Return the (X, Y) coordinate for the center point of the cell that contains the specified text.  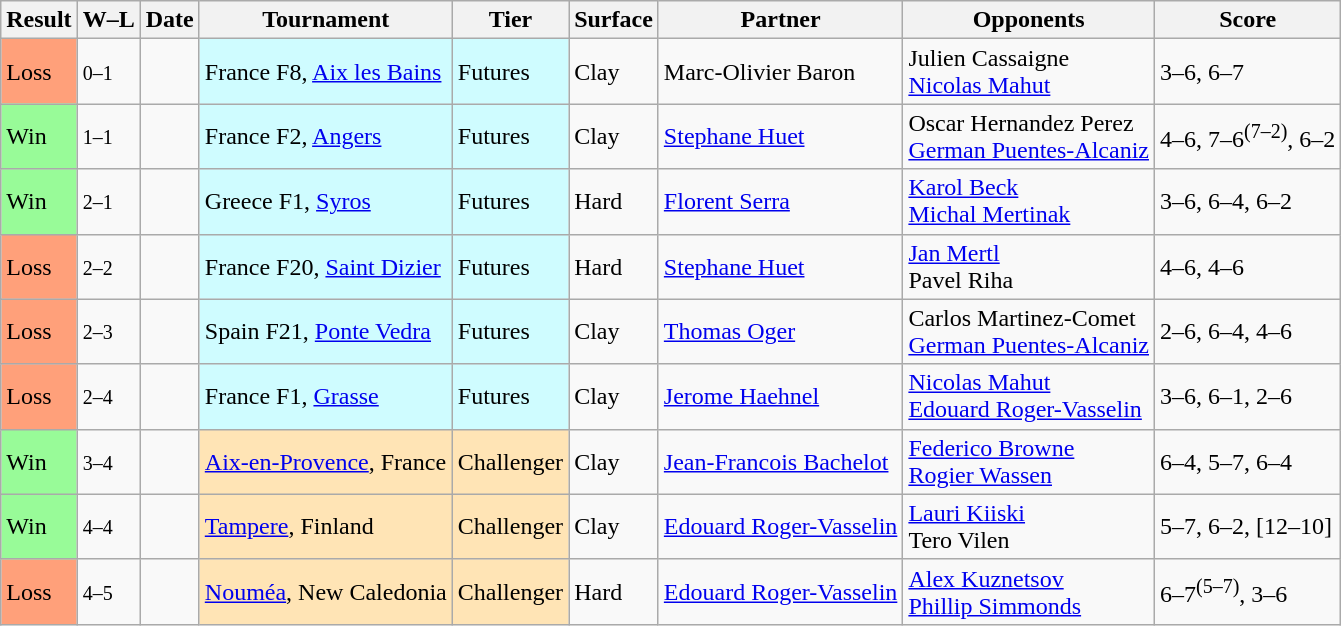
2–4 (108, 396)
W–L (108, 20)
Nicolas Mahut Edouard Roger-Vasselin (1029, 396)
Jerome Haehnel (780, 396)
Partner (780, 20)
4–5 (108, 592)
6–4, 5–7, 6–4 (1248, 462)
2–1 (108, 202)
Result (39, 20)
France F8, Aix les Bains (326, 72)
Surface (614, 20)
Aix-en-Provence, France (326, 462)
Carlos Martinez-Comet German Puentes-Alcaniz (1029, 332)
Oscar Hernandez Perez German Puentes-Alcaniz (1029, 136)
3–6, 6–4, 6–2 (1248, 202)
4–6, 4–6 (1248, 266)
Florent Serra (780, 202)
Alex Kuznetsov Phillip Simmonds (1029, 592)
Julien Cassaigne Nicolas Mahut (1029, 72)
Lauri Kiiski Tero Vilen (1029, 526)
Spain F21, Ponte Vedra (326, 332)
3–6, 6–1, 2–6 (1248, 396)
4–4 (108, 526)
5–7, 6–2, [12–10] (1248, 526)
0–1 (108, 72)
France F2, Angers (326, 136)
Tampere, Finland (326, 526)
Score (1248, 20)
France F1, Grasse (326, 396)
6–7(5–7), 3–6 (1248, 592)
France F20, Saint Dizier (326, 266)
Federico Browne Rogier Wassen (1029, 462)
4–6, 7–6(7–2), 6–2 (1248, 136)
Date (170, 20)
Marc-Olivier Baron (780, 72)
3–6, 6–7 (1248, 72)
Tournament (326, 20)
Nouméa, New Caledonia (326, 592)
Greece F1, Syros (326, 202)
Tier (510, 20)
3–4 (108, 462)
Karol Beck Michal Mertinak (1029, 202)
2–3 (108, 332)
Jan Mertl Pavel Riha (1029, 266)
Jean-Francois Bachelot (780, 462)
Opponents (1029, 20)
2–6, 6–4, 4–6 (1248, 332)
2–2 (108, 266)
Thomas Oger (780, 332)
1–1 (108, 136)
